Capture the cell that displays the provided text and extract its (X, Y) central coordinate. 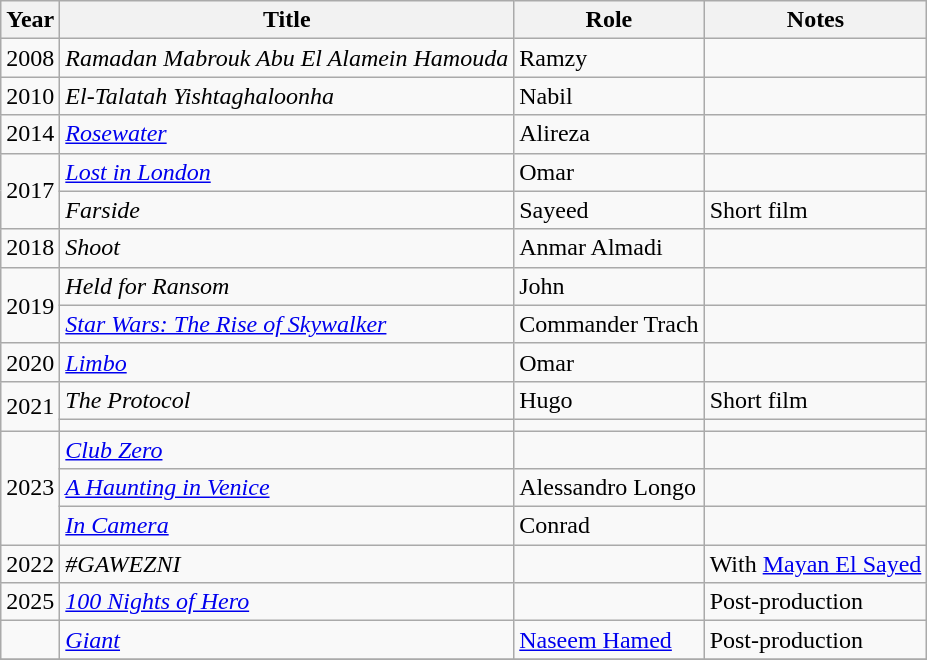
Ramzy (609, 58)
With Mayan El Sayed (816, 564)
Club Zero (287, 449)
2025 (30, 602)
2019 (30, 305)
Notes (816, 20)
Commander Trach (609, 324)
Alessandro Longo (609, 488)
2018 (30, 248)
Alireza (609, 134)
Year (30, 20)
2014 (30, 134)
#GAWEZNI (287, 564)
Sayeed (609, 210)
Held for Ransom (287, 286)
Rosewater (287, 134)
John (609, 286)
Title (287, 20)
Naseem Hamed (609, 640)
100 Nights of Hero (287, 602)
Limbo (287, 362)
The Protocol (287, 400)
2020 (30, 362)
2022 (30, 564)
Hugo (609, 400)
Nabil (609, 96)
2021 (30, 406)
In Camera (287, 526)
Star Wars: The Rise of Skywalker (287, 324)
2017 (30, 191)
Anmar Almadi (609, 248)
2010 (30, 96)
Giant (287, 640)
2023 (30, 487)
Shoot (287, 248)
Ramadan Mabrouk Abu El Alamein Hamouda (287, 58)
2008 (30, 58)
Conrad (609, 526)
El-Talatah Yishtaghaloonha (287, 96)
Farside (287, 210)
Role (609, 20)
Lost in London (287, 172)
A Haunting in Venice (287, 488)
